For the text-containing cell, return its midpoint in [X, Y] coordinate format. 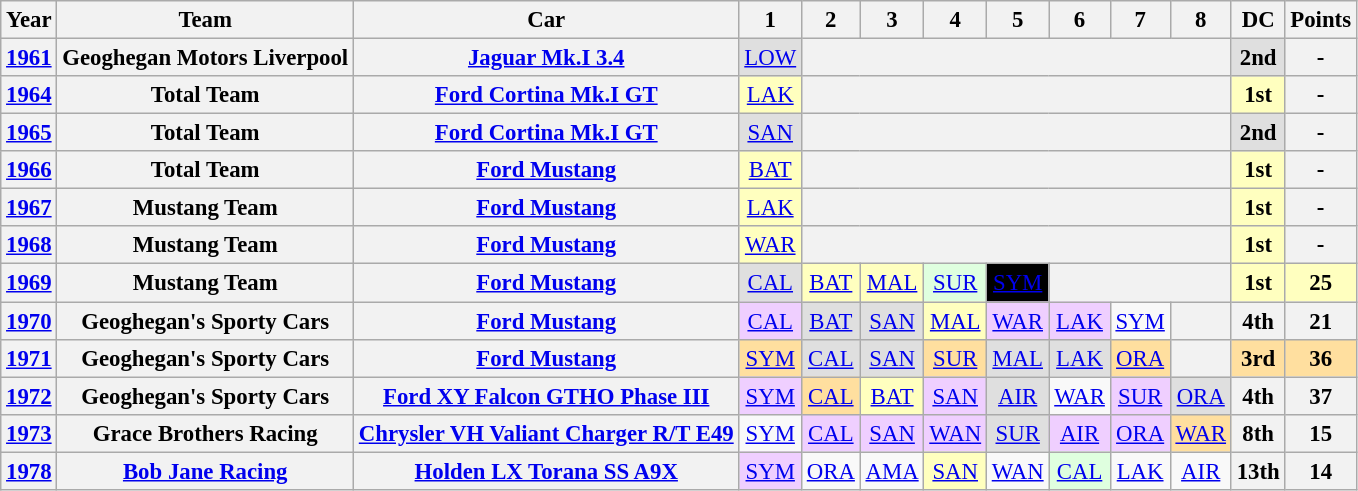
DC [1258, 20]
LOW [770, 58]
Geoghegan Motors Liverpool [206, 58]
Year [29, 20]
AMA [892, 471]
13th [1258, 471]
Ford XY Falcon GTHO Phase III [546, 396]
Holden LX Torana SS A9X [546, 471]
15 [1320, 433]
1968 [29, 245]
Team [206, 20]
1961 [29, 58]
Points [1320, 20]
21 [1320, 321]
Car [546, 20]
1969 [29, 283]
1972 [29, 396]
1970 [29, 321]
1978 [29, 471]
1 [770, 20]
36 [1320, 358]
1966 [29, 170]
7 [1140, 20]
1967 [29, 208]
1964 [29, 95]
4 [955, 20]
8 [1200, 20]
8th [1258, 433]
3rd [1258, 358]
37 [1320, 396]
2 [830, 20]
Bob Jane Racing [206, 471]
1965 [29, 133]
Grace Brothers Racing [206, 433]
6 [1080, 20]
Jaguar Mk.I 3.4 [546, 58]
1973 [29, 433]
25 [1320, 283]
Chrysler VH Valiant Charger R/T E49 [546, 433]
3 [892, 20]
14 [1320, 471]
5 [1017, 20]
1971 [29, 358]
